Locate the cell with the specified text and output its (x, y) center coordinate. 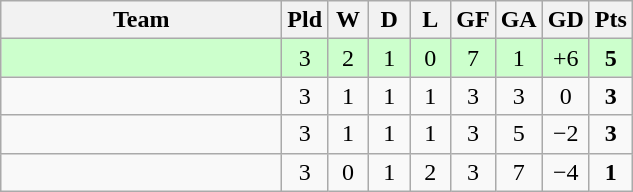
GF (473, 20)
W (348, 20)
GD (566, 20)
Pld (305, 20)
Team (142, 20)
GA (518, 20)
D (390, 20)
Pts (610, 20)
+6 (566, 58)
−4 (566, 172)
L (430, 20)
−2 (566, 134)
